Search for the cell housing the specified text and yield its (x, y) center coordinate. 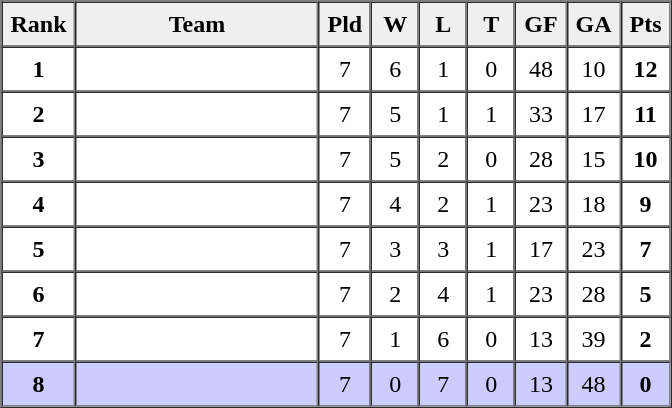
GF (540, 24)
L (443, 24)
Team (198, 24)
18 (594, 204)
8 (39, 384)
Pld (346, 24)
11 (646, 114)
Rank (39, 24)
GA (594, 24)
12 (646, 68)
39 (594, 338)
W (395, 24)
33 (540, 114)
Pts (646, 24)
9 (646, 204)
15 (594, 158)
T (491, 24)
